For the text-containing cell, return its midpoint in (X, Y) coordinate format. 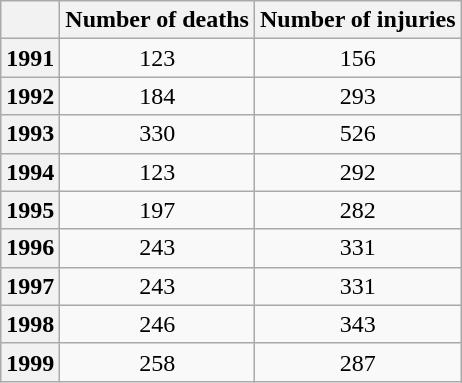
287 (358, 362)
343 (358, 324)
1993 (30, 134)
1991 (30, 58)
526 (358, 134)
156 (358, 58)
258 (158, 362)
1994 (30, 172)
1999 (30, 362)
197 (158, 210)
293 (358, 96)
Number of injuries (358, 20)
1992 (30, 96)
1998 (30, 324)
1997 (30, 286)
292 (358, 172)
Number of deaths (158, 20)
246 (158, 324)
1996 (30, 248)
282 (358, 210)
330 (158, 134)
1995 (30, 210)
184 (158, 96)
